Pinpoint the cell where the given text exists, returning its [x, y] midpoint coordinate. 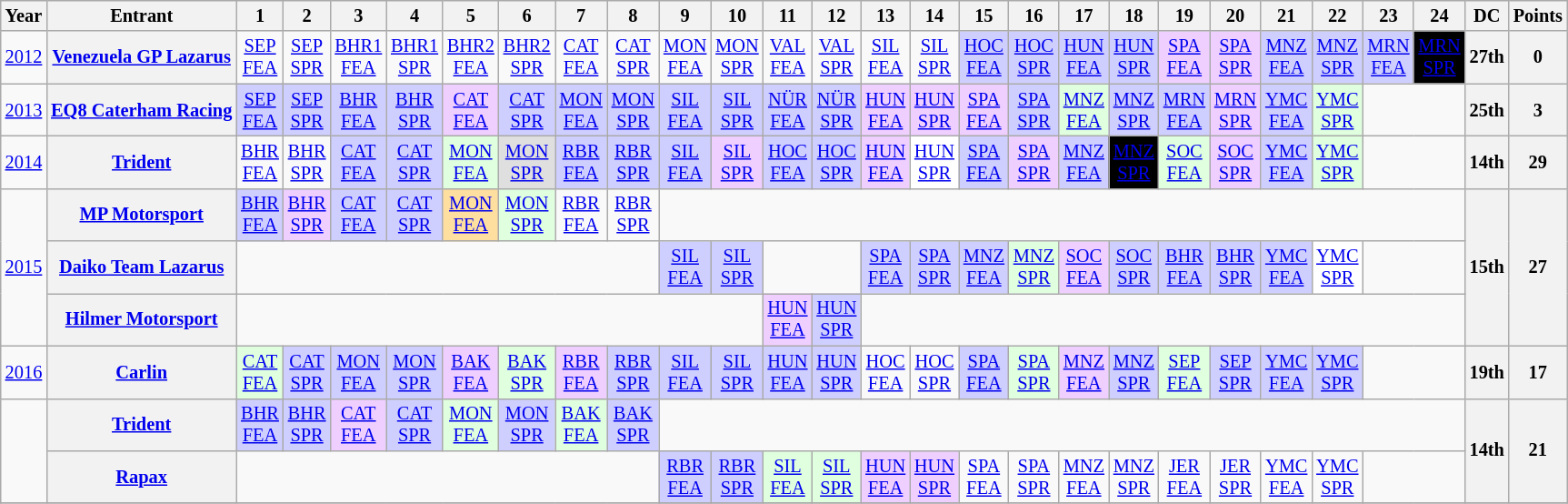
4 [414, 15]
Carlin [142, 372]
BHR2SPR [527, 57]
Year [24, 15]
NÜRFEA [788, 110]
VALSPR [836, 57]
22 [1337, 15]
EQ8 Caterham Racing [142, 110]
2 [307, 15]
15th [1487, 267]
2012 [24, 57]
Hilmer Motorsport [142, 319]
0 [1538, 57]
NÜRSPR [836, 110]
Daiko Team Lazarus [142, 267]
27th [1487, 57]
VALFEA [788, 57]
BHR1FEA [358, 57]
2013 [24, 110]
2015 [24, 267]
24 [1439, 15]
12 [836, 15]
Entrant [142, 15]
13 [885, 15]
2016 [24, 372]
14 [934, 15]
19th [1487, 372]
25th [1487, 110]
Venezuela GP Lazarus [142, 57]
5 [471, 15]
1 [260, 15]
29 [1538, 162]
8 [633, 15]
16 [1034, 15]
JERSPR [1235, 477]
BHR2FEA [471, 57]
10 [736, 15]
JERFEA [1184, 477]
6 [527, 15]
27 [1538, 267]
15 [984, 15]
20 [1235, 15]
9 [685, 15]
Points [1538, 15]
18 [1134, 15]
BHR1SPR [414, 57]
2014 [24, 162]
11 [788, 15]
MP Motorsport [142, 215]
19 [1184, 15]
23 [1388, 15]
DC [1487, 15]
7 [580, 15]
Rapax [142, 477]
